Return the [x, y] coordinate for the center point of the cell that contains the specified text.  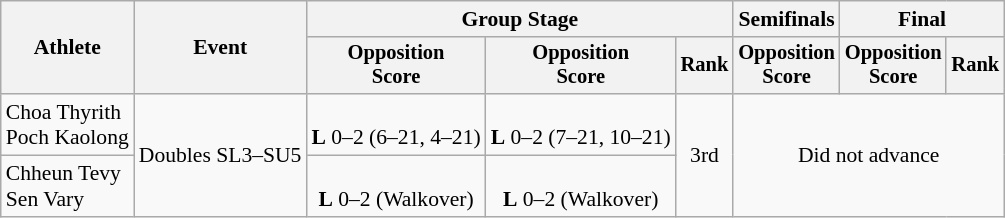
Did not advance [868, 155]
Semifinals [786, 19]
Final [922, 19]
Chheun TevySen Vary [68, 186]
Event [220, 48]
L 0–2 (7–21, 10–21) [581, 124]
Choa ThyrithPoch Kaolong [68, 124]
Doubles SL3–SU5 [220, 155]
L 0–2 (6–21, 4–21) [396, 124]
Athlete [68, 48]
3rd [705, 155]
Group Stage [520, 19]
